From the cell containing the given text, extract its center point as [x, y] coordinate. 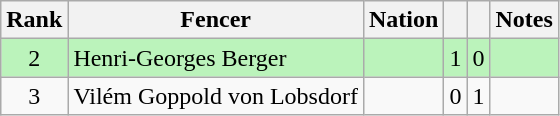
Vilém Goppold von Lobsdorf [216, 96]
Rank [34, 20]
Notes [524, 20]
3 [34, 96]
Fencer [216, 20]
2 [34, 58]
Henri-Georges Berger [216, 58]
Nation [403, 20]
